Output the (x, y) coordinate of the center of the cell containing the given text.  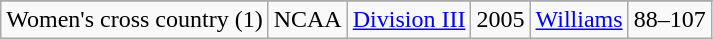
2005 (500, 20)
NCAA (308, 20)
Division III (409, 20)
88–107 (670, 20)
Williams (579, 20)
Women's cross country (1) (134, 20)
